From the cell containing the given text, extract its center point as [X, Y] coordinate. 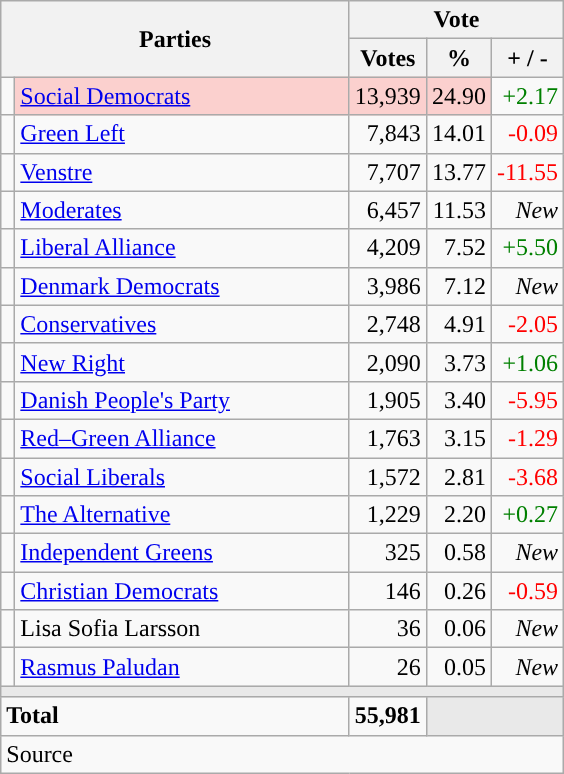
Liberal Alliance [182, 248]
2.81 [458, 477]
Lisa Sofia Larsson [182, 629]
7,707 [388, 172]
+1.06 [527, 362]
7.52 [458, 248]
7,843 [388, 134]
-3.68 [527, 477]
11.53 [458, 210]
0.58 [458, 553]
3.15 [458, 438]
Venstre [182, 172]
13,939 [388, 96]
-0.59 [527, 591]
Moderates [182, 210]
Total [176, 716]
Green Left [182, 134]
Votes [388, 58]
55,981 [388, 716]
Independent Greens [182, 553]
-5.95 [527, 400]
1,905 [388, 400]
Social Liberals [182, 477]
7.12 [458, 286]
Christian Democrats [182, 591]
-11.55 [527, 172]
36 [388, 629]
-1.29 [527, 438]
0.26 [458, 591]
4.91 [458, 324]
Conservatives [182, 324]
+ / - [527, 58]
1,763 [388, 438]
-0.09 [527, 134]
% [458, 58]
Parties [176, 39]
325 [388, 553]
+2.17 [527, 96]
Rasmus Paludan [182, 667]
146 [388, 591]
Source [282, 754]
13.77 [458, 172]
24.90 [458, 96]
3,986 [388, 286]
0.05 [458, 667]
Vote [456, 20]
Denmark Democrats [182, 286]
+5.50 [527, 248]
6,457 [388, 210]
-2.05 [527, 324]
26 [388, 667]
14.01 [458, 134]
New Right [182, 362]
2.20 [458, 515]
2,748 [388, 324]
3.73 [458, 362]
Danish People's Party [182, 400]
+0.27 [527, 515]
1,572 [388, 477]
0.06 [458, 629]
1,229 [388, 515]
3.40 [458, 400]
Red–Green Alliance [182, 438]
The Alternative [182, 515]
2,090 [388, 362]
Social Democrats [182, 96]
4,209 [388, 248]
